Scan for the cell matching the given text and deliver its (X, Y) coordinate at center. 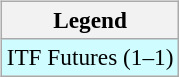
Legend (90, 20)
ITF Futures (1–1) (90, 57)
